Pinpoint the cell where the given text exists, returning its [X, Y] midpoint coordinate. 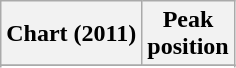
Peakposition [188, 34]
Chart (2011) [72, 34]
